Return [X, Y] of the center of cell containing provided text 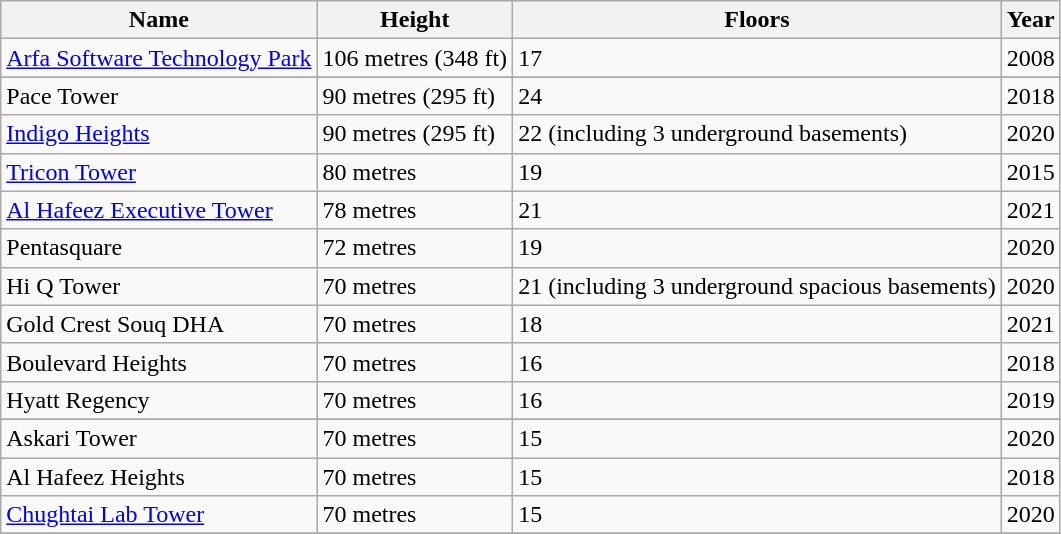
80 metres [415, 172]
Pace Tower [159, 96]
24 [758, 96]
Chughtai Lab Tower [159, 515]
72 metres [415, 248]
106 metres (348 ft) [415, 58]
2019 [1030, 400]
Height [415, 20]
Indigo Heights [159, 134]
Tricon Tower [159, 172]
22 (including 3 underground basements) [758, 134]
78 metres [415, 210]
2008 [1030, 58]
Hyatt Regency [159, 400]
Al Hafeez Executive Tower [159, 210]
21 [758, 210]
2015 [1030, 172]
Al Hafeez Heights [159, 477]
Arfa Software Technology Park [159, 58]
Askari Tower [159, 438]
17 [758, 58]
Boulevard Heights [159, 362]
18 [758, 324]
Pentasquare [159, 248]
21 (including 3 underground spacious basements) [758, 286]
Year [1030, 20]
Hi Q Tower [159, 286]
Gold Crest Souq DHA [159, 324]
Name [159, 20]
Floors [758, 20]
